Find where the given text appears and provide that cell's center as (X, Y) coordinate. 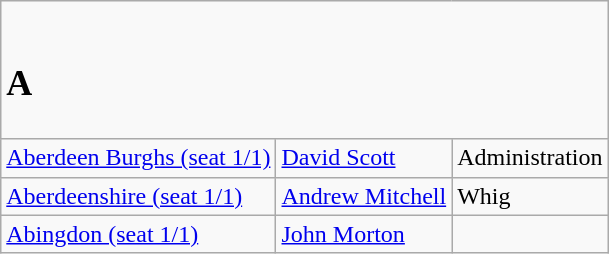
Andrew Mitchell (364, 196)
Whig (530, 196)
Aberdeenshire (seat 1/1) (138, 196)
David Scott (364, 158)
Aberdeen Burghs (seat 1/1) (138, 158)
A (304, 70)
Administration (530, 158)
Abingdon (seat 1/1) (138, 234)
John Morton (364, 234)
